Search for the cell housing the specified text and yield its [X, Y] center coordinate. 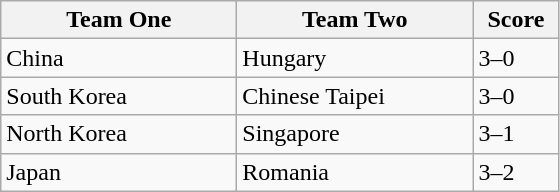
China [119, 58]
Romania [355, 172]
Team One [119, 20]
Hungary [355, 58]
Score [516, 20]
Japan [119, 172]
Team Two [355, 20]
Chinese Taipei [355, 96]
3–2 [516, 172]
South Korea [119, 96]
3–1 [516, 134]
North Korea [119, 134]
Singapore [355, 134]
